Detect which cell encompasses the target text, then output its [X, Y] center coordinate. 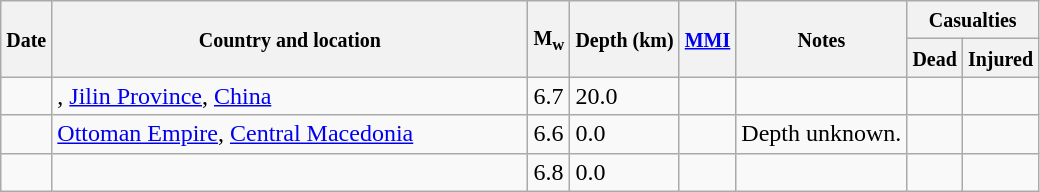
Dead [935, 58]
Notes [822, 39]
Casualties [973, 20]
Country and location [290, 39]
Injured [1000, 58]
Depth (km) [624, 39]
Date [26, 39]
Mw [549, 39]
, Jilin Province, China [290, 96]
Depth unknown. [822, 134]
6.6 [549, 134]
Ottoman Empire, Central Macedonia [290, 134]
20.0 [624, 96]
6.7 [549, 96]
6.8 [549, 172]
MMI [708, 39]
